Search for the cell housing the specified text and yield its (x, y) center coordinate. 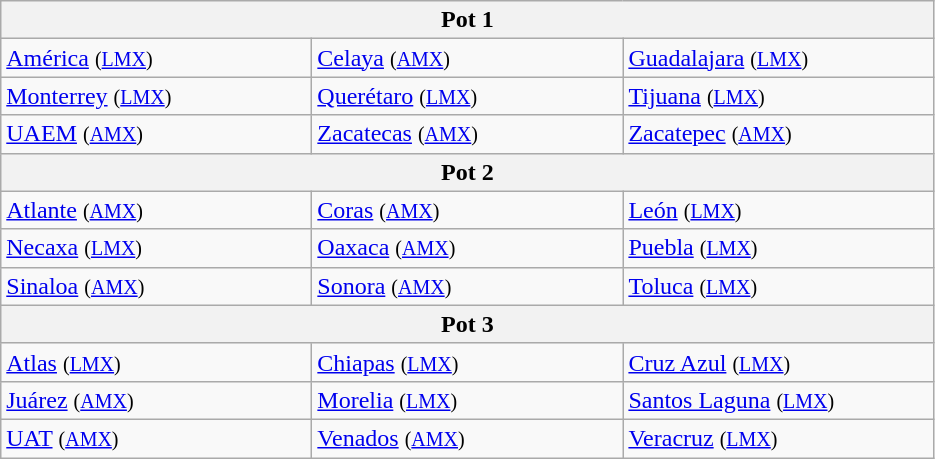
Atlante (AMX) (156, 210)
UAEM (AMX) (156, 134)
Cruz Azul (LMX) (778, 362)
Puebla (LMX) (778, 248)
Juárez (AMX) (156, 400)
León (LMX) (778, 210)
Guadalajara (LMX) (778, 58)
Tijuana (LMX) (778, 96)
Pot 1 (468, 20)
Atlas (LMX) (156, 362)
Zacatepec (AMX) (778, 134)
Toluca (LMX) (778, 286)
Venados (AMX) (468, 438)
Querétaro (LMX) (468, 96)
Sinaloa (AMX) (156, 286)
Santos Laguna (LMX) (778, 400)
Chiapas (LMX) (468, 362)
Pot 2 (468, 172)
Celaya (AMX) (468, 58)
Morelia (LMX) (468, 400)
Veracruz (LMX) (778, 438)
América (LMX) (156, 58)
UAT (AMX) (156, 438)
Oaxaca (AMX) (468, 248)
Necaxa (LMX) (156, 248)
Zacatecas (AMX) (468, 134)
Monterrey (LMX) (156, 96)
Sonora (AMX) (468, 286)
Coras (AMX) (468, 210)
Pot 3 (468, 324)
